For the text-containing cell, return its midpoint in [x, y] coordinate format. 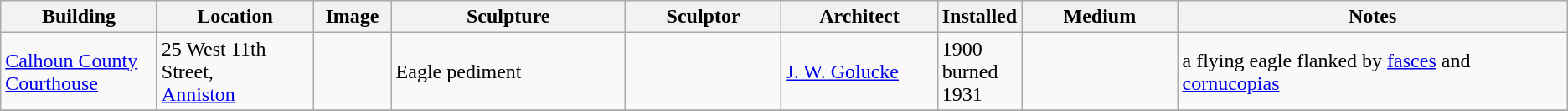
25 West 11th Street,Anniston [235, 71]
Building [79, 17]
Installed [979, 17]
Sculpture [508, 17]
Location [235, 17]
J. W. Golucke [859, 71]
Architect [859, 17]
Medium [1100, 17]
Sculptor [703, 17]
Notes [1372, 17]
Image [352, 17]
Eagle pediment [508, 71]
1900burned 1931 [979, 71]
Calhoun County Courthouse [79, 71]
a flying eagle flanked by fasces and cornucopias [1372, 71]
